Determine the [X, Y] coordinate at the center of the cell enclosing the given text.  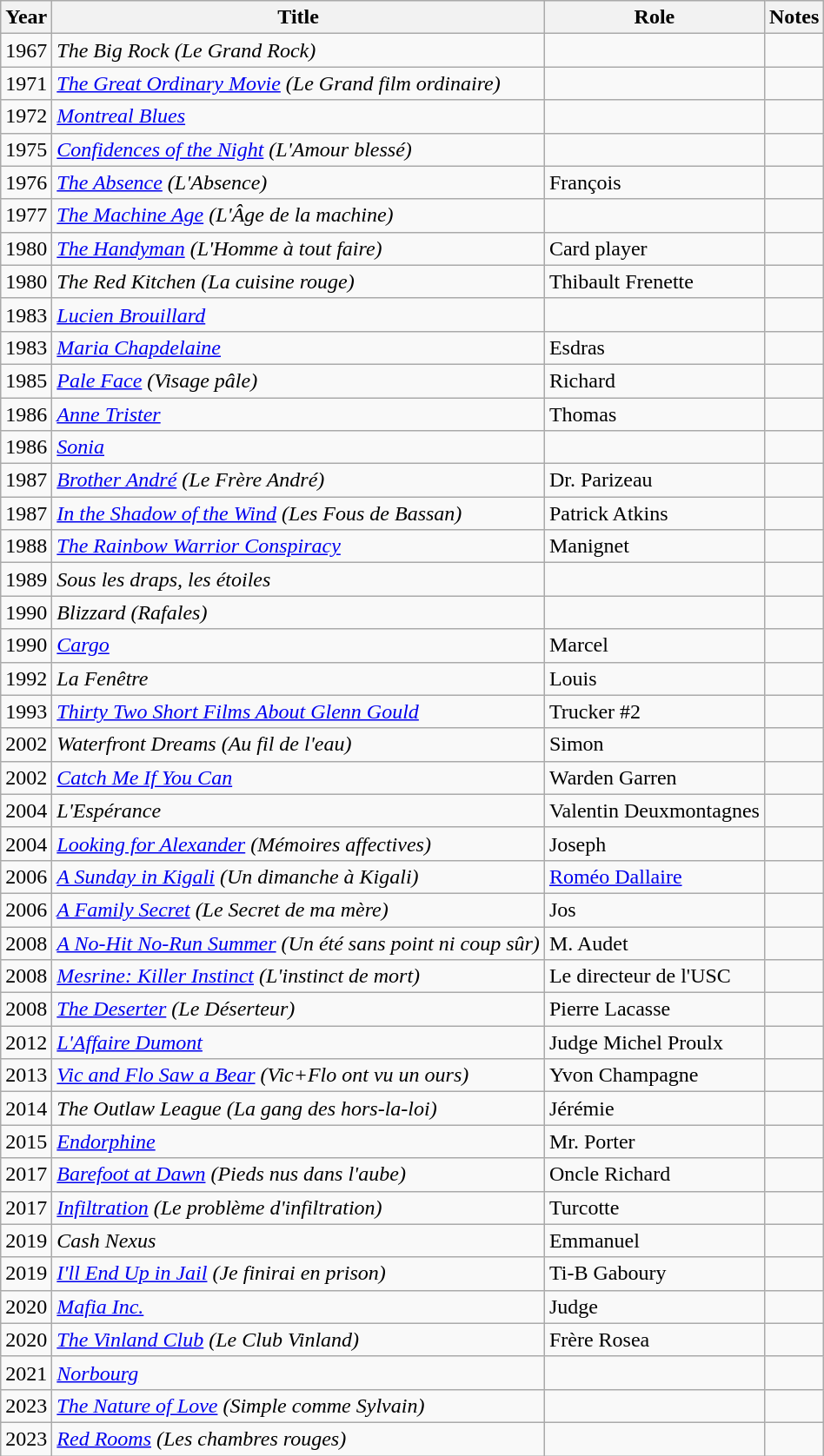
1993 [26, 711]
Looking for Alexander (Mémoires affectives) [299, 844]
Oncle Richard [654, 1175]
Catch Me If You Can [299, 778]
Dr. Parizeau [654, 480]
L'Espérance [299, 811]
Simon [654, 745]
Ti-B Gaboury [654, 1274]
Cargo [299, 645]
Thomas [654, 414]
Cash Nexus [299, 1241]
Maria Chapdelaine [299, 347]
1976 [26, 182]
Waterfront Dreams (Au fil de l'eau) [299, 745]
Roméo Dallaire [654, 877]
Sous les draps, les étoiles [299, 579]
Blizzard (Rafales) [299, 612]
In the Shadow of the Wind (Les Fous de Bassan) [299, 513]
Thibault Frenette [654, 281]
Jos [654, 910]
The Outlaw League (La gang des hors-la-loi) [299, 1109]
Year [26, 17]
Manignet [654, 546]
A Family Secret (Le Secret de ma mère) [299, 910]
Pierre Lacasse [654, 1009]
2021 [26, 1373]
2012 [26, 1042]
Esdras [654, 347]
1988 [26, 546]
1972 [26, 116]
La Fenêtre [299, 678]
A Sunday in Kigali (Un dimanche à Kigali) [299, 877]
Mesrine: Killer Instinct (L'instinct de mort) [299, 976]
Yvon Champagne [654, 1075]
The Vinland Club (Le Club Vinland) [299, 1340]
M. Audet [654, 943]
Louis [654, 678]
Turcotte [654, 1208]
Pale Face (Visage pâle) [299, 381]
Judge Michel Proulx [654, 1042]
The Handyman (L'Homme à tout faire) [299, 248]
1992 [26, 678]
1971 [26, 83]
Role [654, 17]
Infiltration (Le problème d'infiltration) [299, 1208]
The Big Rock (Le Grand Rock) [299, 50]
Judge [654, 1307]
Mr. Porter [654, 1142]
The Absence (L'Absence) [299, 182]
Emmanuel [654, 1241]
Vic and Flo Saw a Bear (Vic+Flo ont vu un ours) [299, 1075]
Mafia Inc. [299, 1307]
The Nature of Love (Simple comme Sylvain) [299, 1406]
1989 [26, 579]
The Deserter (Le Déserteur) [299, 1009]
Marcel [654, 645]
Valentin Deuxmontagnes [654, 811]
The Rainbow Warrior Conspiracy [299, 546]
Le directeur de l'USC [654, 976]
Barefoot at Dawn (Pieds nus dans l'aube) [299, 1175]
2015 [26, 1142]
François [654, 182]
I'll End Up in Jail (Je finirai en prison) [299, 1274]
2014 [26, 1109]
1975 [26, 149]
Richard [654, 381]
Frère Rosea [654, 1340]
1985 [26, 381]
Patrick Atkins [654, 513]
Brother André (Le Frère André) [299, 480]
Trucker #2 [654, 711]
The Great Ordinary Movie (Le Grand film ordinaire) [299, 83]
Warden Garren [654, 778]
Endorphine [299, 1142]
Thirty Two Short Films About Glenn Gould [299, 711]
Red Rooms (Les chambres rouges) [299, 1439]
1977 [26, 215]
Title [299, 17]
Notes [794, 17]
The Machine Age (L'Âge de la machine) [299, 215]
Lucien Brouillard [299, 314]
2013 [26, 1075]
1967 [26, 50]
L'Affaire Dumont [299, 1042]
Anne Trister [299, 414]
Confidences of the Night (L'Amour blessé) [299, 149]
Sonia [299, 447]
The Red Kitchen (La cuisine rouge) [299, 281]
Norbourg [299, 1373]
Joseph [654, 844]
Montreal Blues [299, 116]
Jérémie [654, 1109]
Card player [654, 248]
A No-Hit No-Run Summer (Un été sans point ni coup sûr) [299, 943]
